Detect which cell encompasses the target text, then output its [x, y] center coordinate. 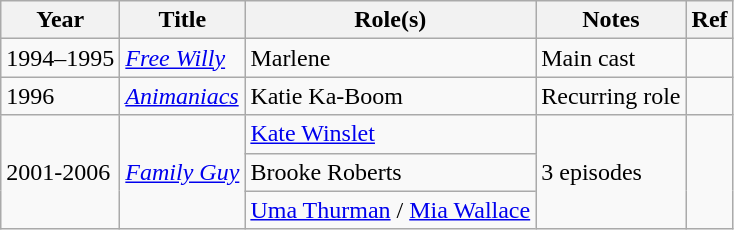
Marlene [390, 58]
Katie Ka-Boom [390, 96]
Free Willy [182, 58]
Ref [710, 20]
3 episodes [611, 172]
1996 [60, 96]
Kate Winslet [390, 134]
Title [182, 20]
Notes [611, 20]
Recurring role [611, 96]
Animaniacs [182, 96]
1994–1995 [60, 58]
Main cast [611, 58]
2001-2006 [60, 172]
Role(s) [390, 20]
Brooke Roberts [390, 172]
Year [60, 20]
Family Guy [182, 172]
Uma Thurman / Mia Wallace [390, 210]
